For the text-containing cell, return its midpoint in [X, Y] coordinate format. 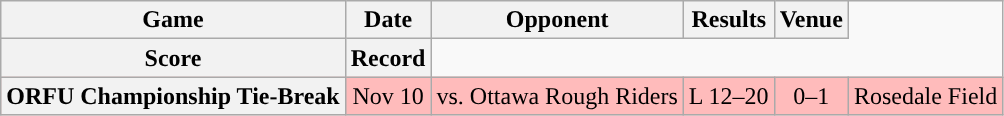
Game [173, 20]
0–1 [811, 96]
Nov 10 [388, 96]
Score [173, 58]
Venue [811, 20]
ORFU Championship Tie-Break [173, 96]
L 12–20 [728, 96]
Opponent [557, 20]
Rosedale Field [925, 96]
Results [728, 20]
Date [388, 20]
Record [388, 58]
vs. Ottawa Rough Riders [557, 96]
